Detect which cell encompasses the target text, then output its (x, y) center coordinate. 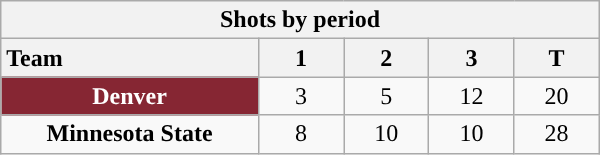
Team (130, 58)
Shots by period (300, 20)
8 (300, 134)
28 (556, 134)
2 (386, 58)
5 (386, 96)
12 (472, 96)
Denver (130, 96)
1 (300, 58)
20 (556, 96)
T (556, 58)
Minnesota State (130, 134)
